Identify which cell holds the provided text, then report its [x, y] central coordinate. 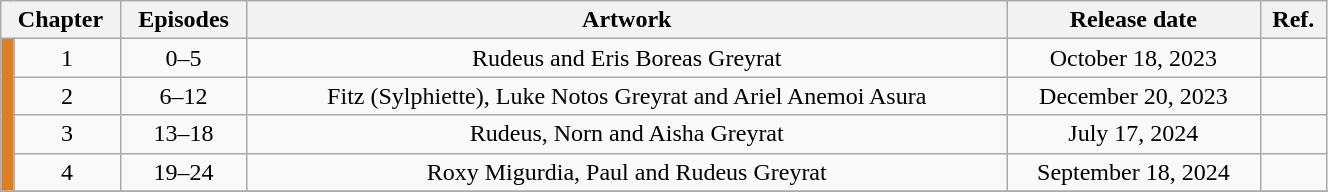
Rudeus, Norn and Aisha Greyrat [627, 134]
Chapter [60, 20]
Ref. [1293, 20]
September 18, 2024 [1134, 172]
Episodes [184, 20]
19–24 [184, 172]
1 [67, 58]
October 18, 2023 [1134, 58]
Fitz (Sylphiette), Luke Notos Greyrat and Ariel Anemoi Asura [627, 96]
2 [67, 96]
Roxy Migurdia, Paul and Rudeus Greyrat [627, 172]
3 [67, 134]
July 17, 2024 [1134, 134]
Release date [1134, 20]
0–5 [184, 58]
6–12 [184, 96]
4 [67, 172]
December 20, 2023 [1134, 96]
13–18 [184, 134]
Rudeus and Eris Boreas Greyrat [627, 58]
Artwork [627, 20]
